Search for the cell housing the specified text and yield its (X, Y) center coordinate. 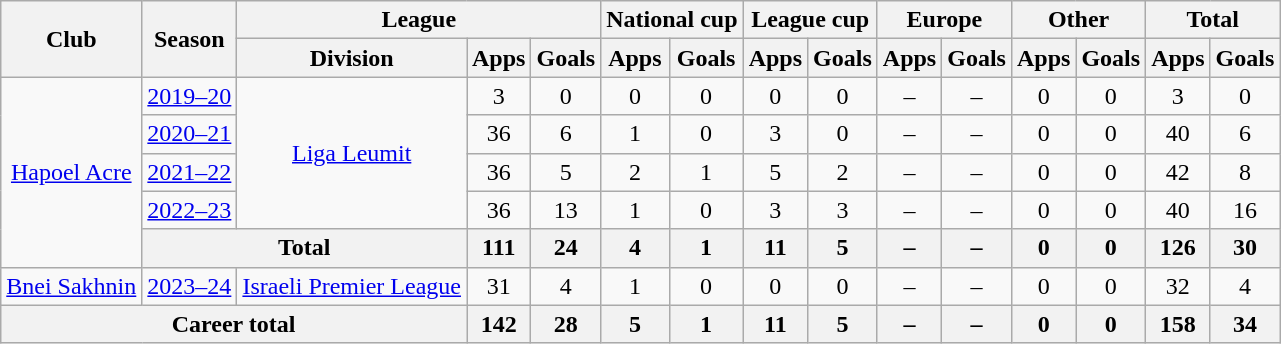
30 (1245, 248)
Israeli Premier League (352, 286)
16 (1245, 210)
2019–20 (190, 96)
34 (1245, 324)
Division (352, 58)
111 (498, 248)
142 (498, 324)
League (419, 20)
42 (1178, 172)
National cup (672, 20)
League cup (810, 20)
8 (1245, 172)
32 (1178, 286)
Career total (234, 324)
28 (566, 324)
2022–23 (190, 210)
158 (1178, 324)
Liga Leumit (352, 153)
Season (190, 39)
Hapoel Acre (72, 172)
Club (72, 39)
Bnei Sakhnin (72, 286)
2020–21 (190, 134)
Europe (944, 20)
13 (566, 210)
24 (566, 248)
Other (1078, 20)
31 (498, 286)
126 (1178, 248)
2021–22 (190, 172)
2023–24 (190, 286)
